Pinpoint the cell where the given text exists, returning its (X, Y) midpoint coordinate. 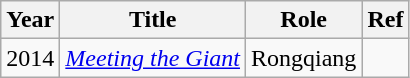
Year (30, 20)
Role (304, 20)
Ref (386, 20)
Meeting the Giant (153, 58)
2014 (30, 58)
Rongqiang (304, 58)
Title (153, 20)
